Search for the cell housing the specified text and yield its [X, Y] center coordinate. 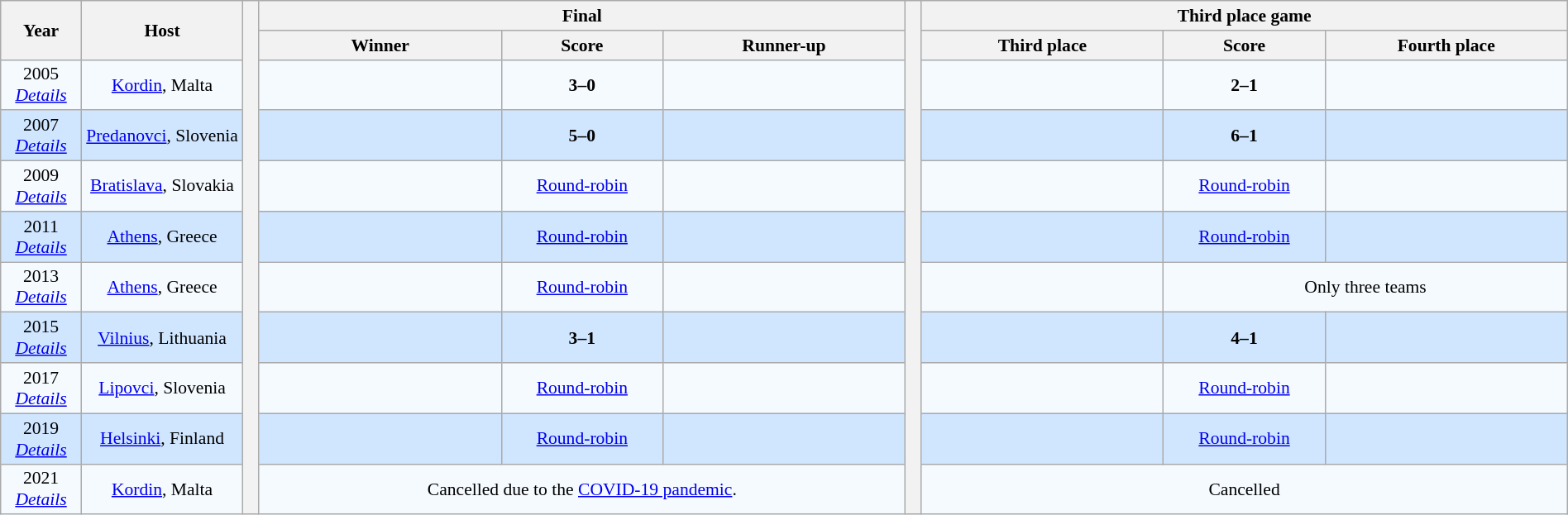
2021Details [41, 489]
2011Details [41, 236]
2017Details [41, 389]
Year [41, 30]
Winner [380, 45]
Only three teams [1365, 288]
Cancelled [1244, 489]
Helsinki, Finland [162, 438]
5–0 [582, 136]
Bratislava, Slovakia [162, 187]
2–1 [1244, 84]
Final [582, 16]
3–1 [582, 337]
2015Details [41, 337]
Lipovci, Slovenia [162, 389]
Vilnius, Lithuania [162, 337]
2007Details [41, 136]
Third place [1042, 45]
2019Details [41, 438]
Predanovci, Slovenia [162, 136]
3–0 [582, 84]
Host [162, 30]
2005Details [41, 84]
Runner-up [784, 45]
6–1 [1244, 136]
Cancelled due to the COVID-19 pandemic. [582, 489]
2009Details [41, 187]
Third place game [1244, 16]
4–1 [1244, 337]
2013Details [41, 288]
Fourth place [1446, 45]
